Capture the cell that displays the provided text and extract its [X, Y] central coordinate. 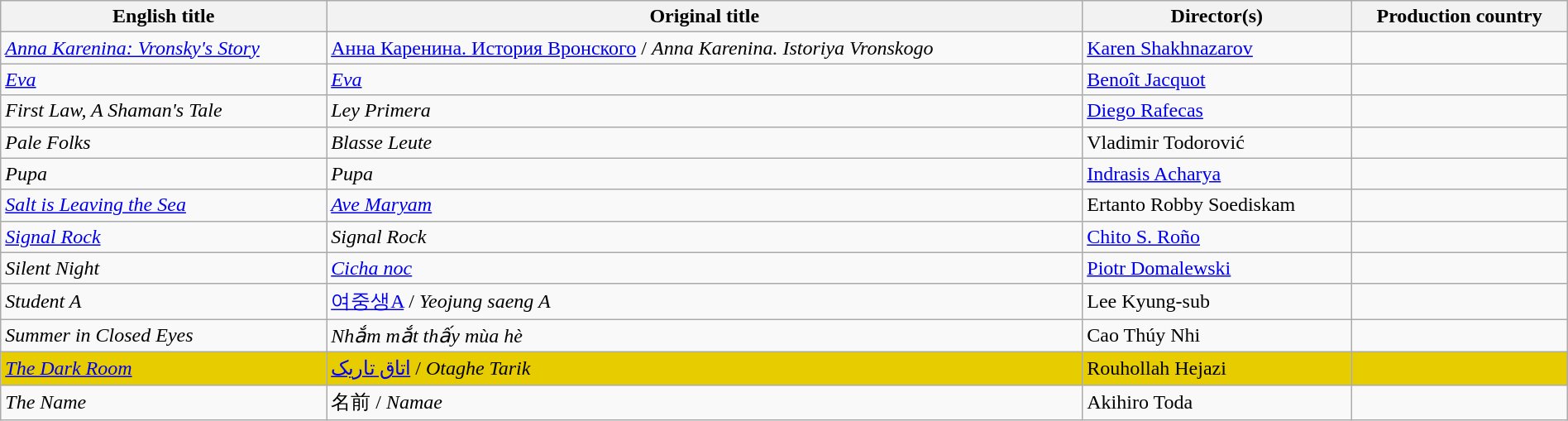
Ertanto Robby Soediskam [1217, 205]
Pale Folks [164, 142]
Karen Shakhnazarov [1217, 48]
First Law, A Shaman's Tale [164, 111]
Chito S. Roño [1217, 237]
Lee Kyung-sub [1217, 301]
Anna Karenina: Vronsky's Story [164, 48]
Summer in Closed Eyes [164, 336]
Ley Primera [705, 111]
Student A [164, 301]
Production country [1459, 17]
Cao Thúy Nhi [1217, 336]
Salt is Leaving the Sea [164, 205]
Rouhollah Hejazi [1217, 368]
Piotr Domalewski [1217, 268]
Akihiro Toda [1217, 402]
The Dark Room [164, 368]
Original title [705, 17]
名前 / Namae [705, 402]
Benoît Jacquot [1217, 79]
Vladimir Todorović [1217, 142]
Diego Rafecas [1217, 111]
Ave Maryam [705, 205]
اتاق تاریک / Otaghe Tarik [705, 368]
Cicha noc [705, 268]
Indrasis Acharya [1217, 174]
여중생A / Yeojung saeng A [705, 301]
Director(s) [1217, 17]
English title [164, 17]
Nhắm mắt thấy mùa hè [705, 336]
Blasse Leute [705, 142]
The Name [164, 402]
Анна Каренина. История Вронского / Anna Karenina. Istoriya Vronskogo [705, 48]
Silent Night [164, 268]
